From the cell containing the given text, extract its center point as [X, Y] coordinate. 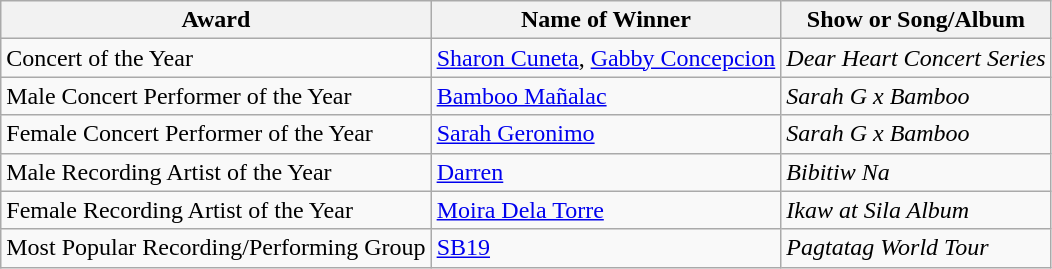
Pagtatag World Tour [916, 248]
Moira Dela Torre [606, 210]
Award [216, 20]
Male Recording Artist of the Year [216, 172]
Show or Song/Album [916, 20]
Female Recording Artist of the Year [216, 210]
Darren [606, 172]
Concert of the Year [216, 58]
Sarah Geronimo [606, 134]
Bibitiw Na [916, 172]
Ikaw at Sila Album [916, 210]
Sharon Cuneta, Gabby Concepcion [606, 58]
Name of Winner [606, 20]
Dear Heart Concert Series [916, 58]
Female Concert Performer of the Year [216, 134]
Most Popular Recording/Performing Group [216, 248]
Male Concert Performer of the Year [216, 96]
Bamboo Mañalac [606, 96]
SB19 [606, 248]
